Output the [X, Y] coordinate of the center of the cell containing the given text.  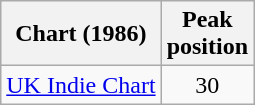
30 [207, 85]
Chart (1986) [81, 34]
Peakposition [207, 34]
UK Indie Chart [81, 85]
